Identify which cell holds the provided text, then report its [x, y] central coordinate. 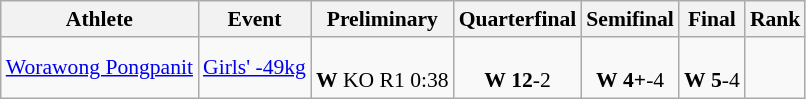
Athlete [100, 19]
W KO R1 0:38 [382, 68]
W 5-4 [712, 68]
W 4+-4 [630, 68]
Girls' -49kg [254, 68]
Quarterfinal [518, 19]
Final [712, 19]
Preliminary [382, 19]
Event [254, 19]
W 12-2 [518, 68]
Semifinal [630, 19]
Worawong Pongpanit [100, 68]
Rank [776, 19]
